Determine the (X, Y) coordinate at the center of the cell enclosing the given text.  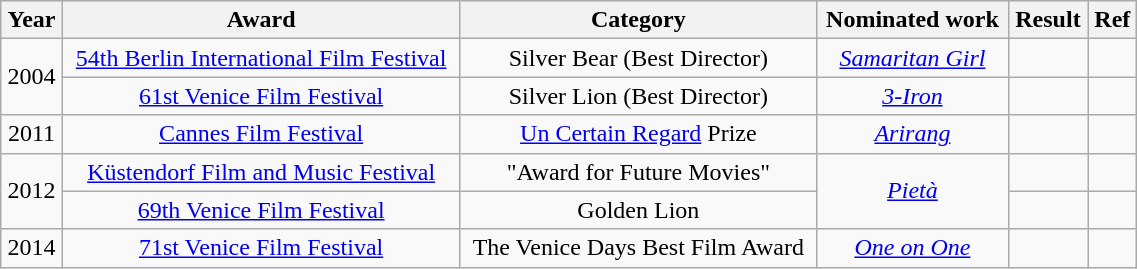
2004 (32, 77)
69th Venice Film Festival (261, 210)
2011 (32, 134)
Award (261, 20)
Year (32, 20)
2014 (32, 248)
Arirang (912, 134)
61st Venice Film Festival (261, 96)
Result (1048, 20)
One on One (912, 248)
54th Berlin International Film Festival (261, 58)
Category (638, 20)
Cannes Film Festival (261, 134)
3-Iron (912, 96)
Nominated work (912, 20)
Un Certain Regard Prize (638, 134)
71st Venice Film Festival (261, 248)
Pietà (912, 191)
Silver Lion (Best Director) (638, 96)
"Award for Future Movies" (638, 172)
Küstendorf Film and Music Festival (261, 172)
Golden Lion (638, 210)
2012 (32, 191)
Silver Bear (Best Director) (638, 58)
The Venice Days Best Film Award (638, 248)
Samaritan Girl (912, 58)
Ref (1112, 20)
